Extract the (x, y) coordinate from the center of the cell holding the provided text.  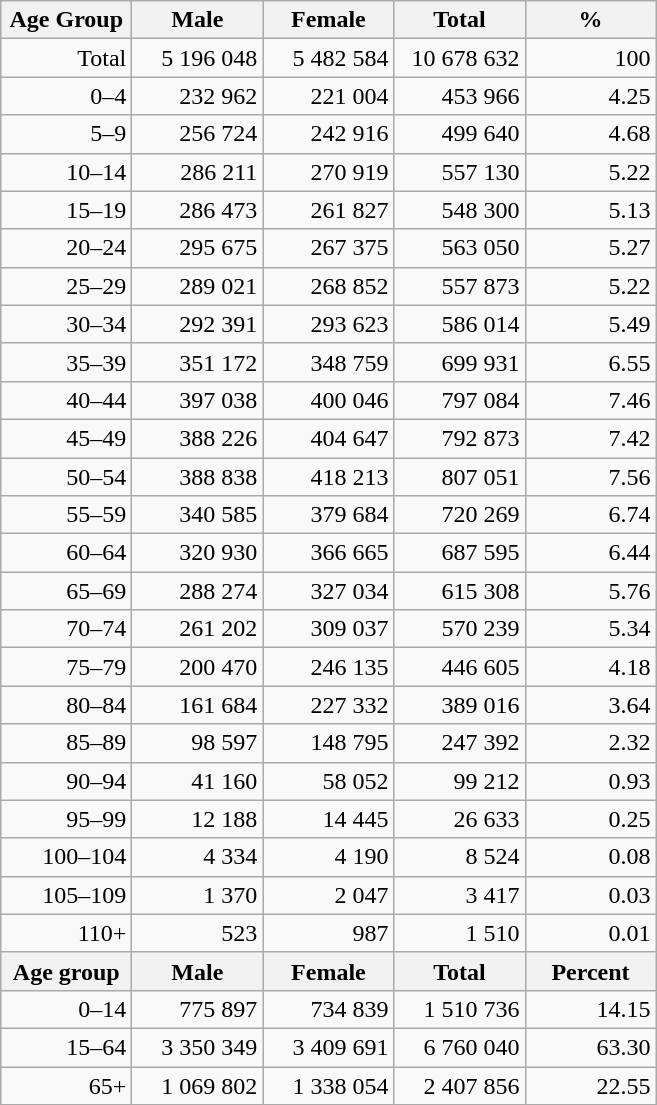
687 595 (460, 553)
242 916 (328, 134)
734 839 (328, 1009)
807 051 (460, 477)
5–9 (66, 134)
22.55 (590, 1085)
286 473 (198, 210)
4 190 (328, 857)
3 417 (460, 895)
30–34 (66, 324)
389 016 (460, 705)
10 678 632 (460, 58)
548 300 (460, 210)
45–49 (66, 438)
400 046 (328, 400)
286 211 (198, 172)
Age group (66, 971)
15–19 (66, 210)
5 482 584 (328, 58)
699 931 (460, 362)
Age Group (66, 20)
309 037 (328, 629)
7.42 (590, 438)
418 213 (328, 477)
6.55 (590, 362)
5.13 (590, 210)
227 332 (328, 705)
100–104 (66, 857)
327 034 (328, 591)
453 966 (460, 96)
615 308 (460, 591)
563 050 (460, 248)
12 188 (198, 819)
65–69 (66, 591)
14.15 (590, 1009)
15–64 (66, 1047)
105–109 (66, 895)
586 014 (460, 324)
1 510 (460, 933)
221 004 (328, 96)
161 684 (198, 705)
379 684 (328, 515)
6 760 040 (460, 1047)
797 084 (460, 400)
1 510 736 (460, 1009)
523 (198, 933)
98 597 (198, 743)
288 274 (198, 591)
80–84 (66, 705)
5 196 048 (198, 58)
397 038 (198, 400)
4.68 (590, 134)
404 647 (328, 438)
388 838 (198, 477)
4.18 (590, 667)
1 069 802 (198, 1085)
2.32 (590, 743)
200 470 (198, 667)
148 795 (328, 743)
557 130 (460, 172)
261 202 (198, 629)
366 665 (328, 553)
60–64 (66, 553)
% (590, 20)
348 759 (328, 362)
292 391 (198, 324)
40–44 (66, 400)
110+ (66, 933)
0.03 (590, 895)
50–54 (66, 477)
2 047 (328, 895)
499 640 (460, 134)
85–89 (66, 743)
Percent (590, 971)
63.30 (590, 1047)
5.76 (590, 591)
340 585 (198, 515)
5.34 (590, 629)
268 852 (328, 286)
100 (590, 58)
99 212 (460, 781)
25–29 (66, 286)
5.27 (590, 248)
14 445 (328, 819)
5.49 (590, 324)
3.64 (590, 705)
720 269 (460, 515)
1 370 (198, 895)
95–99 (66, 819)
90–94 (66, 781)
0.01 (590, 933)
0.08 (590, 857)
388 226 (198, 438)
557 873 (460, 286)
293 623 (328, 324)
320 930 (198, 553)
0.93 (590, 781)
55–59 (66, 515)
4 334 (198, 857)
70–74 (66, 629)
35–39 (66, 362)
8 524 (460, 857)
1 338 054 (328, 1085)
75–79 (66, 667)
775 897 (198, 1009)
10–14 (66, 172)
3 350 349 (198, 1047)
987 (328, 933)
295 675 (198, 248)
0–4 (66, 96)
267 375 (328, 248)
232 962 (198, 96)
6.74 (590, 515)
7.46 (590, 400)
246 135 (328, 667)
446 605 (460, 667)
7.56 (590, 477)
351 172 (198, 362)
58 052 (328, 781)
270 919 (328, 172)
20–24 (66, 248)
4.25 (590, 96)
0–14 (66, 1009)
65+ (66, 1085)
26 633 (460, 819)
2 407 856 (460, 1085)
41 160 (198, 781)
247 392 (460, 743)
261 827 (328, 210)
570 239 (460, 629)
792 873 (460, 438)
289 021 (198, 286)
0.25 (590, 819)
256 724 (198, 134)
3 409 691 (328, 1047)
6.44 (590, 553)
